Return [x, y] of the center of cell containing provided text 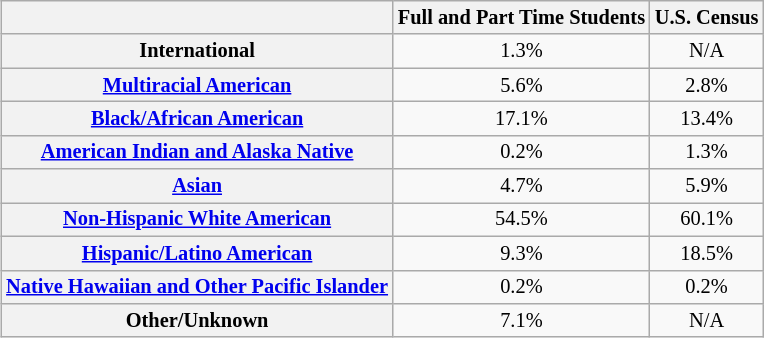
60.1% [706, 220]
5.6% [522, 85]
18.5% [706, 253]
U.S. Census [706, 18]
7.1% [522, 321]
Black/African American [197, 119]
Full and Part Time Students [522, 18]
13.4% [706, 119]
Multiracial American [197, 85]
Native Hawaiian and Other Pacific Islander [197, 287]
5.9% [706, 186]
9.3% [522, 253]
Hispanic/Latino American [197, 253]
4.7% [522, 186]
17.1% [522, 119]
Non-Hispanic White American [197, 220]
Other/Unknown [197, 321]
Asian [197, 186]
American Indian and Alaska Native [197, 152]
54.5% [522, 220]
International [197, 51]
2.8% [706, 85]
